Capture the cell that displays the provided text and extract its [X, Y] central coordinate. 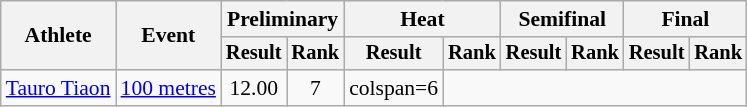
Semifinal [562, 19]
Tauro Tiaon [58, 88]
Preliminary [282, 19]
7 [315, 88]
Final [686, 19]
12.00 [254, 88]
100 metres [168, 88]
colspan=6 [394, 88]
Athlete [58, 36]
Heat [422, 19]
Event [168, 36]
